Extract the [x, y] coordinate from the center of the cell holding the provided text.  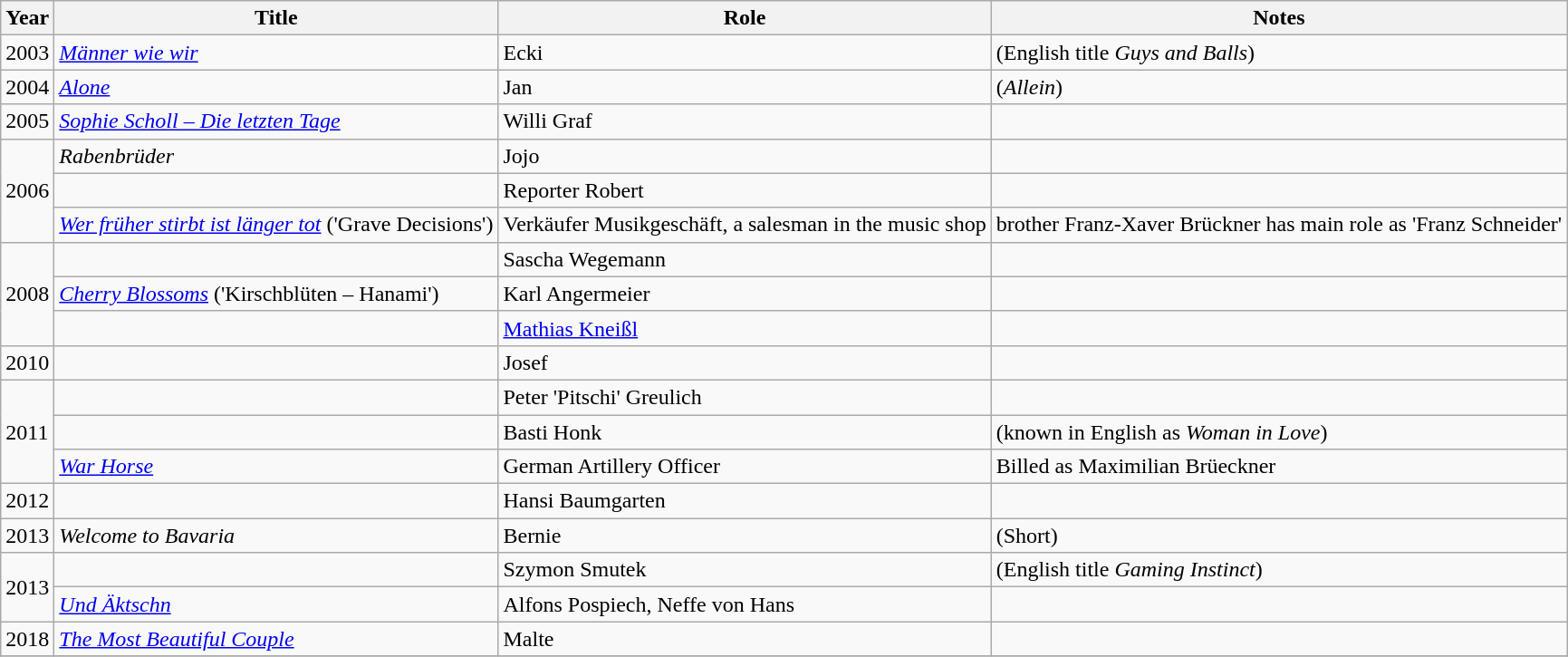
Role [745, 18]
2005 [27, 121]
Basti Honk [745, 432]
2011 [27, 431]
The Most Beautiful Couple [276, 639]
2008 [27, 294]
Cherry Blossoms ('Kirschblüten – Hanami') [276, 294]
(known in English as Woman in Love) [1279, 432]
Malte [745, 639]
Notes [1279, 18]
Bernie [745, 536]
2012 [27, 501]
Reporter Robert [745, 190]
Szymon Smutek [745, 570]
Billed as Maximilian Brüeckner [1279, 467]
2018 [27, 639]
Sascha Wegemann [745, 259]
2006 [27, 190]
(English title Gaming Instinct) [1279, 570]
Rabenbrüder [276, 156]
Wer früher stirbt ist länger tot ('Grave Decisions') [276, 225]
(Allein) [1279, 87]
Männer wie wir [276, 53]
Ecki [745, 53]
2010 [27, 362]
2003 [27, 53]
Alone [276, 87]
Peter 'Pitschi' Greulich [745, 397]
Jojo [745, 156]
German Artillery Officer [745, 467]
Welcome to Bavaria [276, 536]
Title [276, 18]
Verkäufer Musikgeschäft, a salesman in the music shop [745, 225]
brother Franz-Xaver Brückner has main role as 'Franz Schneider' [1279, 225]
Alfons Pospiech, Neffe von Hans [745, 604]
Sophie Scholl – Die letzten Tage [276, 121]
Willi Graf [745, 121]
Hansi Baumgarten [745, 501]
War Horse [276, 467]
(English title Guys and Balls) [1279, 53]
2004 [27, 87]
(Short) [1279, 536]
Josef [745, 362]
Karl Angermeier [745, 294]
Jan [745, 87]
Year [27, 18]
Mathias Kneißl [745, 328]
Und Äktschn [276, 604]
